Detect which cell encompasses the target text, then output its (X, Y) center coordinate. 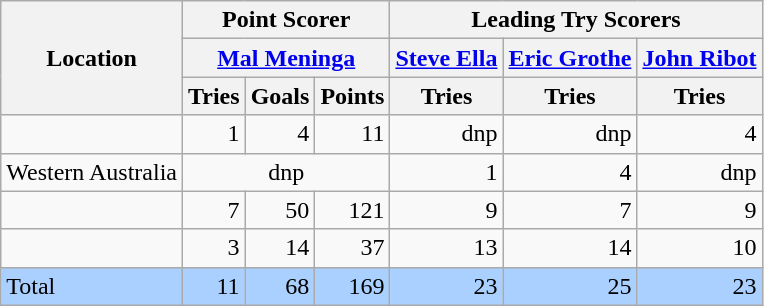
Leading Try Scorers (576, 20)
3 (214, 248)
Total (92, 286)
169 (352, 286)
Goals (280, 96)
25 (570, 286)
Points (352, 96)
10 (700, 248)
13 (446, 248)
John Ribot (700, 58)
121 (352, 210)
Point Scorer (286, 20)
Western Australia (92, 172)
68 (280, 286)
Steve Ella (446, 58)
Location (92, 58)
Eric Grothe (570, 58)
37 (352, 248)
Mal Meninga (286, 58)
50 (280, 210)
